Detect which cell encompasses the target text, then output its [x, y] center coordinate. 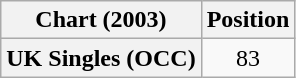
Position [248, 20]
Chart (2003) [101, 20]
83 [248, 58]
UK Singles (OCC) [101, 58]
